Find where the given text appears and provide that cell's center as (x, y) coordinate. 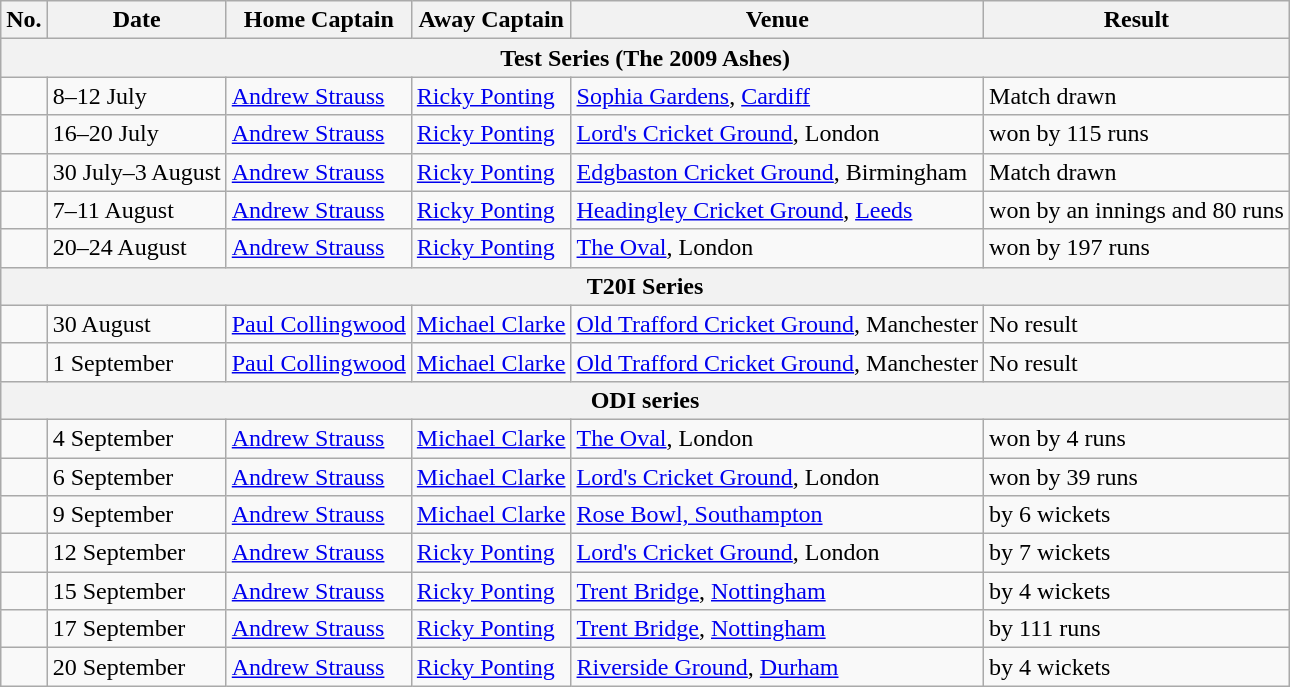
30 August (136, 324)
12 September (136, 553)
Result (1137, 20)
Edgbaston Cricket Ground, Birmingham (778, 172)
6 September (136, 477)
Headingley Cricket Ground, Leeds (778, 210)
ODI series (646, 400)
T20I Series (646, 286)
20–24 August (136, 248)
15 September (136, 591)
16–20 July (136, 134)
won by 115 runs (1137, 134)
Test Series (The 2009 Ashes) (646, 58)
8–12 July (136, 96)
7–11 August (136, 210)
Rose Bowl, Southampton (778, 515)
by 7 wickets (1137, 553)
17 September (136, 629)
20 September (136, 667)
30 July–3 August (136, 172)
Home Captain (318, 20)
No. (24, 20)
Venue (778, 20)
Riverside Ground, Durham (778, 667)
won by 4 runs (1137, 438)
4 September (136, 438)
won by 39 runs (1137, 477)
Away Captain (491, 20)
won by 197 runs (1137, 248)
by 6 wickets (1137, 515)
by 111 runs (1137, 629)
1 September (136, 362)
won by an innings and 80 runs (1137, 210)
Sophia Gardens, Cardiff (778, 96)
9 September (136, 515)
Date (136, 20)
